Search for the cell housing the specified text and yield its (X, Y) center coordinate. 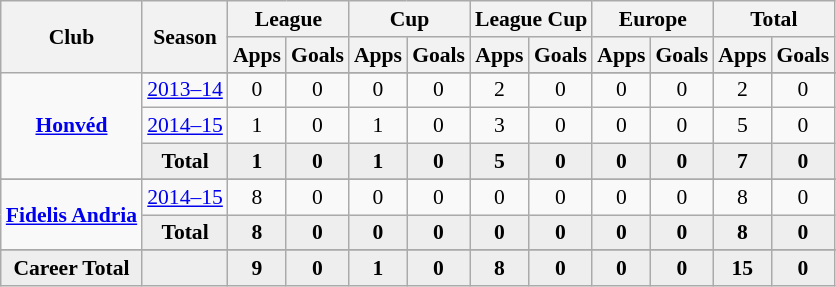
Cup (410, 19)
Honvéd (72, 126)
League (288, 19)
7 (742, 162)
Career Total (72, 269)
15 (742, 269)
3 (500, 126)
2013–14 (185, 90)
Season (185, 36)
Club (72, 36)
Fidelis Andria (72, 214)
9 (257, 269)
League Cup (531, 19)
Europe (652, 19)
